Extract the [x, y] coordinate from the center of the cell holding the provided text.  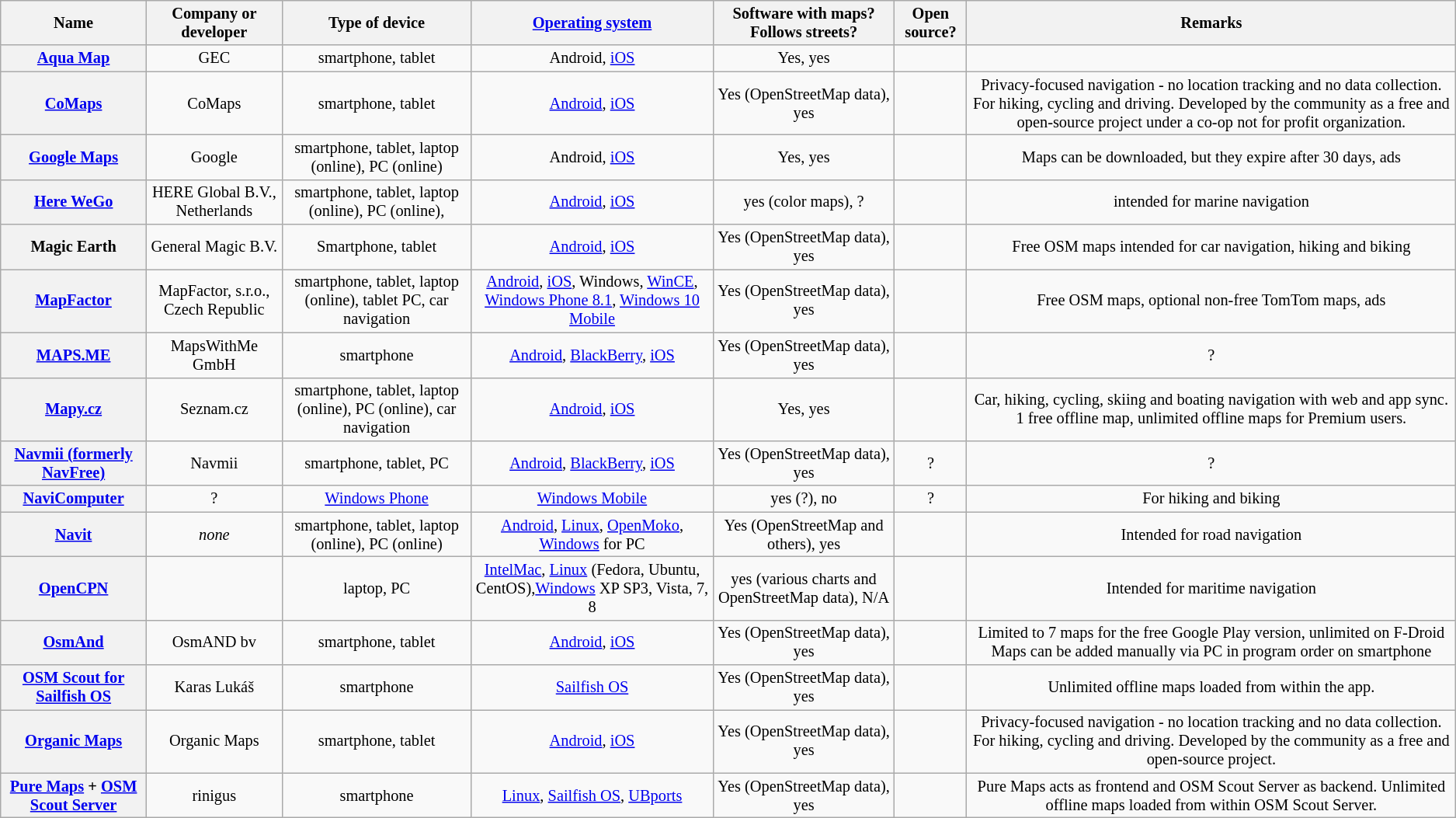
MapFactor, s.r.o., Czech Republic [214, 301]
MapsWithMe GmbH [214, 355]
Seznam.cz [214, 409]
OsmAnd [74, 642]
MapFactor [74, 301]
Type of device [377, 23]
MAPS.ME [74, 355]
Maps can be downloaded, but they expire after 30 days, ads [1211, 157]
Name [74, 23]
none [214, 534]
Unlimited offline maps loaded from within the app. [1211, 687]
NaviComputer [74, 499]
General Magic B.V. [214, 247]
Free OSM maps, optional non-free TomTom maps, ads [1211, 301]
GEC [214, 58]
IntelMac, Linux (Fedora, Ubuntu, CentOS),Windows XP SP3, Vista, 7, 8 [592, 588]
Google Maps [74, 157]
yes (color maps), ? [804, 202]
Software with maps? Follows streets? [804, 23]
smartphone, tablet, laptop (online), tablet PC, car navigation [377, 301]
Intended for maritime navigation [1211, 588]
Smartphone, tablet [377, 247]
Limited to 7 maps for the free Google Play version, unlimited on F-DroidMaps can be added manually via PC in program order on smartphone [1211, 642]
HERE Global B.V., Netherlands [214, 202]
OsmAND bv [214, 642]
smartphone, tablet, PC [377, 463]
Karas Lukáš [214, 687]
Remarks [1211, 23]
For hiking and biking [1211, 499]
Navmii [214, 463]
Android, iOS, Windows, WinCE, Windows Phone 8.1, Windows 10 Mobile [592, 301]
OpenCPN [74, 588]
Car, hiking, cycling, skiing and boating navigation with web and app sync. 1 free offline map, unlimited offline maps for Premium users. [1211, 409]
Intended for road navigation [1211, 534]
Here WeGo [74, 202]
Linux, Sailfish OS, UBports [592, 795]
Sailfish OS [592, 687]
rinigus [214, 795]
Google [214, 157]
smartphone, tablet, laptop (online), PC (online), car navigation [377, 409]
intended for marine navigation [1211, 202]
Android, Linux, OpenMoko, Windows for PC [592, 534]
Mapy.cz [74, 409]
smartphone, tablet, laptop (online), PC (online), [377, 202]
Windows Mobile [592, 499]
Magic Earth [74, 247]
Pure Maps + OSM Scout Server [74, 795]
OSM Scout for Sailfish OS [74, 687]
Open source? [930, 23]
Yes (OpenStreetMap and others), yes [804, 534]
Aqua Map [74, 58]
Pure Maps acts as frontend and OSM Scout Server as backend. Unlimited offline maps loaded from within OSM Scout Server. [1211, 795]
Operating system [592, 23]
yes (various charts and OpenStreetMap data), N/A [804, 588]
laptop, PC [377, 588]
yes (?), no [804, 499]
Windows Phone [377, 499]
Navmii (formerly NavFree) [74, 463]
Navit [74, 534]
Free OSM maps intended for car navigation, hiking and biking [1211, 247]
Company or developer [214, 23]
